Find where the given text appears and provide that cell's center as (x, y) coordinate. 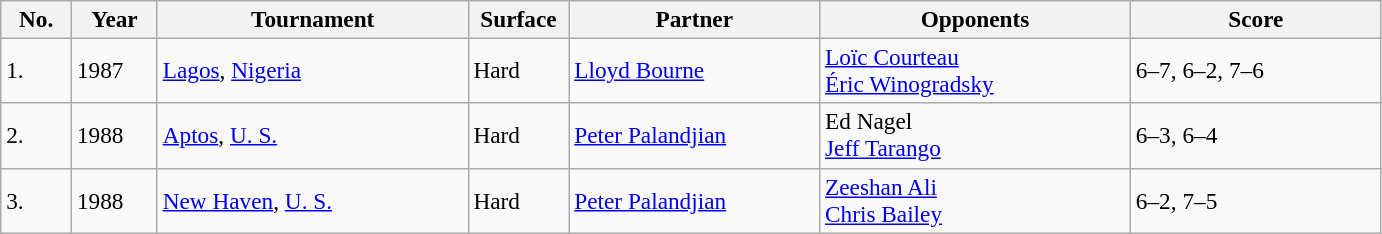
Zeeshan Ali Chris Bailey (976, 200)
2. (36, 136)
6–3, 6–4 (1256, 136)
Lloyd Bourne (694, 70)
6–2, 7–5 (1256, 200)
Tournament (312, 19)
New Haven, U. S. (312, 200)
Ed Nagel Jeff Tarango (976, 136)
No. (36, 19)
1. (36, 70)
Aptos, U. S. (312, 136)
1987 (115, 70)
Loïc Courteau Éric Winogradsky (976, 70)
Lagos, Nigeria (312, 70)
Year (115, 19)
Score (1256, 19)
Opponents (976, 19)
Surface (518, 19)
6–7, 6–2, 7–6 (1256, 70)
3. (36, 200)
Partner (694, 19)
